Identify which cell holds the provided text, then report its (x, y) central coordinate. 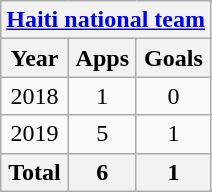
Year (34, 58)
Goals (173, 58)
2018 (34, 96)
Total (34, 172)
2019 (34, 134)
Haiti national team (106, 20)
Apps (102, 58)
0 (173, 96)
5 (102, 134)
6 (102, 172)
